Find where the given text appears and provide that cell's center as [X, Y] coordinate. 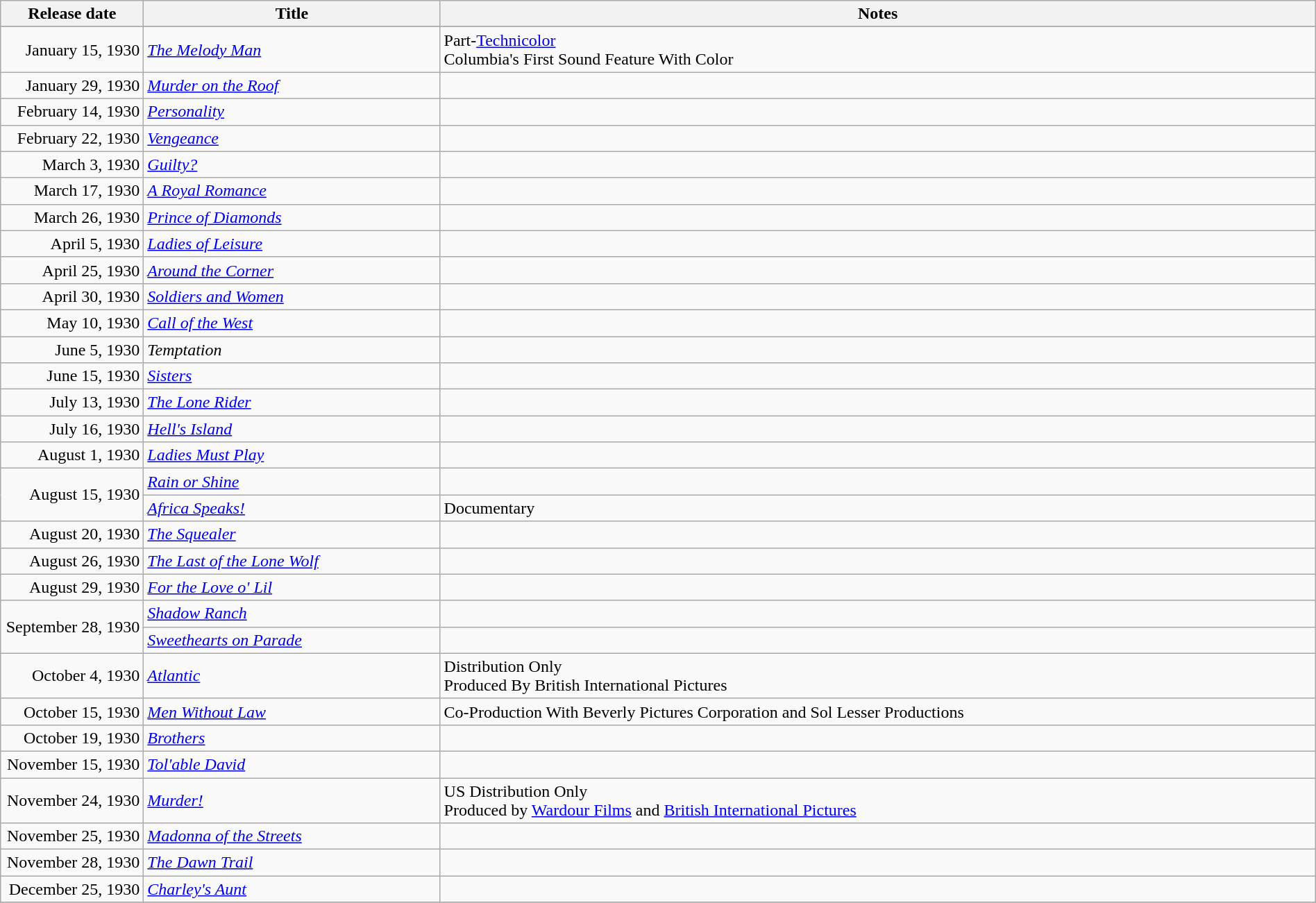
Around the Corner [292, 270]
For the Love o' Lil [292, 587]
Release date [72, 14]
Ladies of Leisure [292, 244]
October 19, 1930 [72, 738]
January 15, 1930 [72, 50]
Title [292, 14]
Ladies Must Play [292, 455]
November 25, 1930 [72, 836]
May 10, 1930 [72, 323]
November 24, 1930 [72, 800]
August 20, 1930 [72, 534]
Shadow Ranch [292, 614]
Rain or Shine [292, 482]
December 25, 1930 [72, 889]
July 13, 1930 [72, 403]
Part-TechnicolorColumbia's First Sound Feature With Color [877, 50]
March 3, 1930 [72, 164]
Call of the West [292, 323]
November 28, 1930 [72, 863]
The Dawn Trail [292, 863]
Documentary [877, 508]
April 25, 1930 [72, 270]
Prince of Diamonds [292, 217]
August 15, 1930 [72, 495]
Vengeance [292, 138]
September 28, 1930 [72, 627]
Personality [292, 112]
Murder on the Roof [292, 85]
Hell's Island [292, 429]
Sisters [292, 376]
US Distribution OnlyProduced by Wardour Films and British International Pictures [877, 800]
Co-Production With Beverly Pictures Corporation and Sol Lesser Productions [877, 711]
Tol'able David [292, 764]
February 22, 1930 [72, 138]
November 15, 1930 [72, 764]
Murder! [292, 800]
Charley's Aunt [292, 889]
January 29, 1930 [72, 85]
August 29, 1930 [72, 587]
August 26, 1930 [72, 561]
August 1, 1930 [72, 455]
April 5, 1930 [72, 244]
Africa Speaks! [292, 508]
Brothers [292, 738]
A Royal Romance [292, 191]
Temptation [292, 349]
July 16, 1930 [72, 429]
Men Without Law [292, 711]
March 17, 1930 [72, 191]
Madonna of the Streets [292, 836]
March 26, 1930 [72, 217]
June 15, 1930 [72, 376]
Notes [877, 14]
October 4, 1930 [72, 676]
The Lone Rider [292, 403]
The Melody Man [292, 50]
Guilty? [292, 164]
The Last of the Lone Wolf [292, 561]
Distribution Only Produced By British International Pictures [877, 676]
The Squealer [292, 534]
June 5, 1930 [72, 349]
Sweethearts on Parade [292, 640]
April 30, 1930 [72, 296]
October 15, 1930 [72, 711]
Soldiers and Women [292, 296]
Atlantic [292, 676]
February 14, 1930 [72, 112]
